Extract the [X, Y] coordinate from the center of the cell holding the provided text.  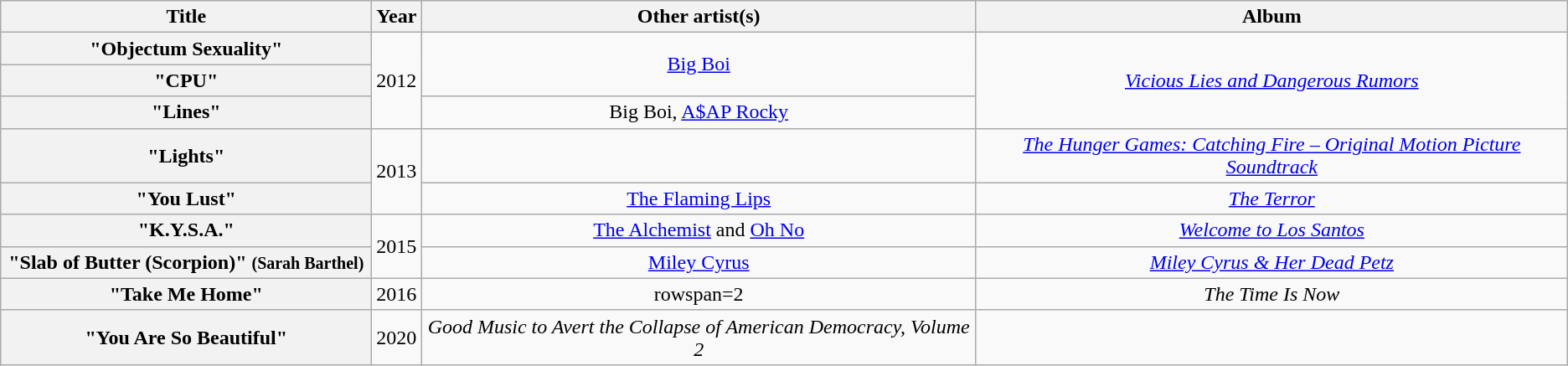
"You Are So Beautiful" [186, 337]
Good Music to Avert the Collapse of American Democracy, Volume 2 [699, 337]
2020 [397, 337]
2016 [397, 294]
"Objectum Sexuality" [186, 49]
Big Boi [699, 64]
The Alchemist and Oh No [699, 230]
The Flaming Lips [699, 198]
Welcome to Los Santos [1271, 230]
Big Boi, A$AP Rocky [699, 112]
Miley Cyrus [699, 262]
Vicious Lies and Dangerous Rumors [1271, 80]
Album [1271, 17]
Miley Cyrus & Her Dead Petz [1271, 262]
"You Lust" [186, 198]
Year [397, 17]
Title [186, 17]
"Lines" [186, 112]
"Lights" [186, 156]
rowspan=2 [699, 294]
"CPU" [186, 80]
"Take Me Home" [186, 294]
The Time Is Now [1271, 294]
"K.Y.S.A." [186, 230]
The Hunger Games: Catching Fire – Original Motion Picture Soundtrack [1271, 156]
"Slab of Butter (Scorpion)" (Sarah Barthel) [186, 262]
The Terror [1271, 198]
2013 [397, 171]
2015 [397, 246]
2012 [397, 80]
Other artist(s) [699, 17]
